Pinpoint the cell where the given text exists, returning its (X, Y) midpoint coordinate. 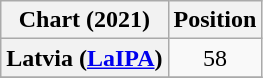
Latvia (LaIPA) (84, 58)
Position (215, 20)
58 (215, 58)
Chart (2021) (84, 20)
